Determine the (x, y) coordinate at the center of the cell enclosing the given text.  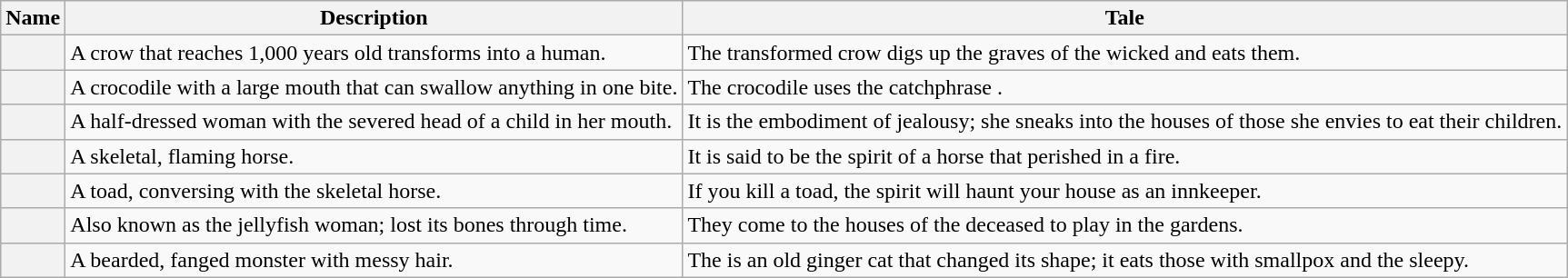
Tale (1125, 18)
The is an old ginger cat that changed its shape; it eats those with smallpox and the sleepy. (1125, 260)
A toad, conversing with the skeletal horse. (375, 191)
Also known as the jellyfish woman; lost its bones through time. (375, 225)
A crow that reaches 1,000 years old transforms into a human. (375, 53)
Name (33, 18)
A bearded, fanged monster with messy hair. (375, 260)
It is the embodiment of jealousy; she sneaks into the houses of those she envies to eat their children. (1125, 122)
They come to the houses of the deceased to play in the gardens. (1125, 225)
It is said to be the spirit of a horse that perished in a fire. (1125, 156)
Description (375, 18)
A crocodile with a large mouth that can swallow anything in one bite. (375, 87)
The transformed crow digs up the graves of the wicked and eats them. (1125, 53)
The crocodile uses the catchphrase . (1125, 87)
A skeletal, flaming horse. (375, 156)
A half-dressed woman with the severed head of a child in her mouth. (375, 122)
If you kill a toad, the spirit will haunt your house as an innkeeper. (1125, 191)
